Return the [X, Y] coordinate for the center point of the cell that contains the specified text.  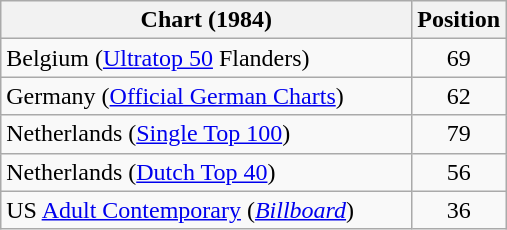
Netherlands (Dutch Top 40) [206, 172]
Position [459, 20]
Chart (1984) [206, 20]
79 [459, 134]
Germany (Official German Charts) [206, 96]
Belgium (Ultratop 50 Flanders) [206, 58]
US Adult Contemporary (Billboard) [206, 210]
69 [459, 58]
62 [459, 96]
Netherlands (Single Top 100) [206, 134]
36 [459, 210]
56 [459, 172]
